Extract the (X, Y) coordinate from the center of the cell holding the provided text.  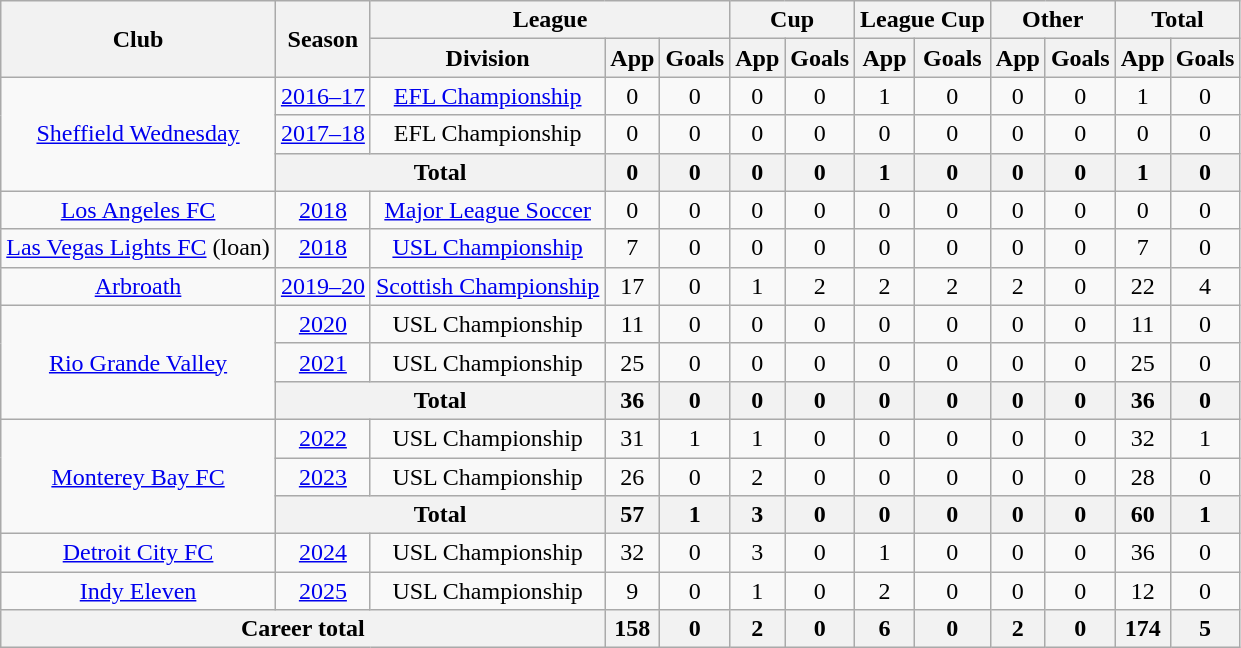
Division (487, 58)
Indy Eleven (138, 591)
28 (1142, 477)
2016–17 (322, 96)
Arbroath (138, 286)
2025 (322, 591)
2019–20 (322, 286)
2024 (322, 553)
Scottish Championship (487, 286)
Detroit City FC (138, 553)
Season (322, 39)
Rio Grande Valley (138, 362)
158 (632, 629)
2022 (322, 438)
4 (1205, 286)
Cup (792, 20)
60 (1142, 515)
2021 (322, 362)
Club (138, 39)
League Cup (923, 20)
Monterey Bay FC (138, 476)
57 (632, 515)
26 (632, 477)
Career total (303, 629)
Los Angeles FC (138, 210)
17 (632, 286)
174 (1142, 629)
2023 (322, 477)
31 (632, 438)
22 (1142, 286)
5 (1205, 629)
9 (632, 591)
League (550, 20)
2020 (322, 324)
Major League Soccer (487, 210)
Las Vegas Lights FC (loan) (138, 248)
12 (1142, 591)
2017–18 (322, 134)
Sheffield Wednesday (138, 134)
Other (1052, 20)
6 (885, 629)
